Find where the given text appears and provide that cell's center as [X, Y] coordinate. 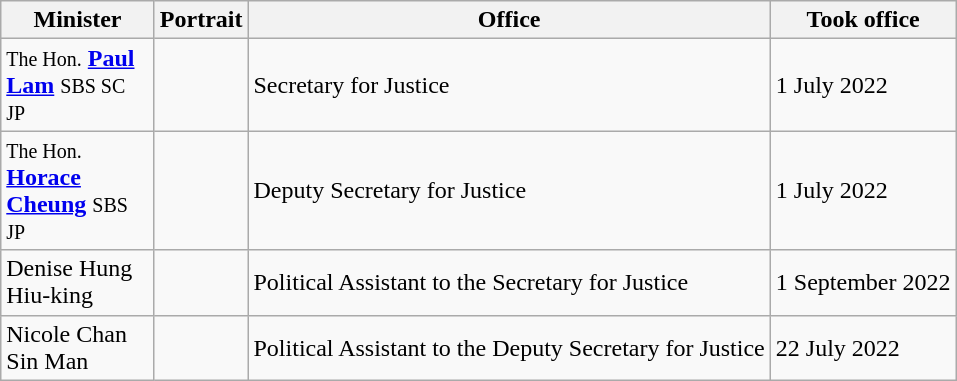
The Hon. Horace Cheung SBS JP [78, 190]
1 September 2022 [863, 282]
Nicole Chan Sin Man [78, 348]
Denise Hung Hiu-king [78, 282]
Secretary for Justice [509, 85]
Office [509, 20]
Deputy Secretary for Justice [509, 190]
The Hon. Paul Lam SBS SC JP [78, 85]
Portrait [201, 20]
Political Assistant to the Deputy Secretary for Justice [509, 348]
22 July 2022 [863, 348]
Minister [78, 20]
Political Assistant to the Secretary for Justice [509, 282]
Took office [863, 20]
